From the cell containing the given text, extract its center point as (X, Y) coordinate. 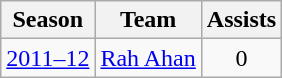
2011–12 (48, 58)
Team (148, 20)
Assists (241, 20)
Rah Ahan (148, 58)
Season (48, 20)
0 (241, 58)
